Locate the cell with the specified text and output its [x, y] center coordinate. 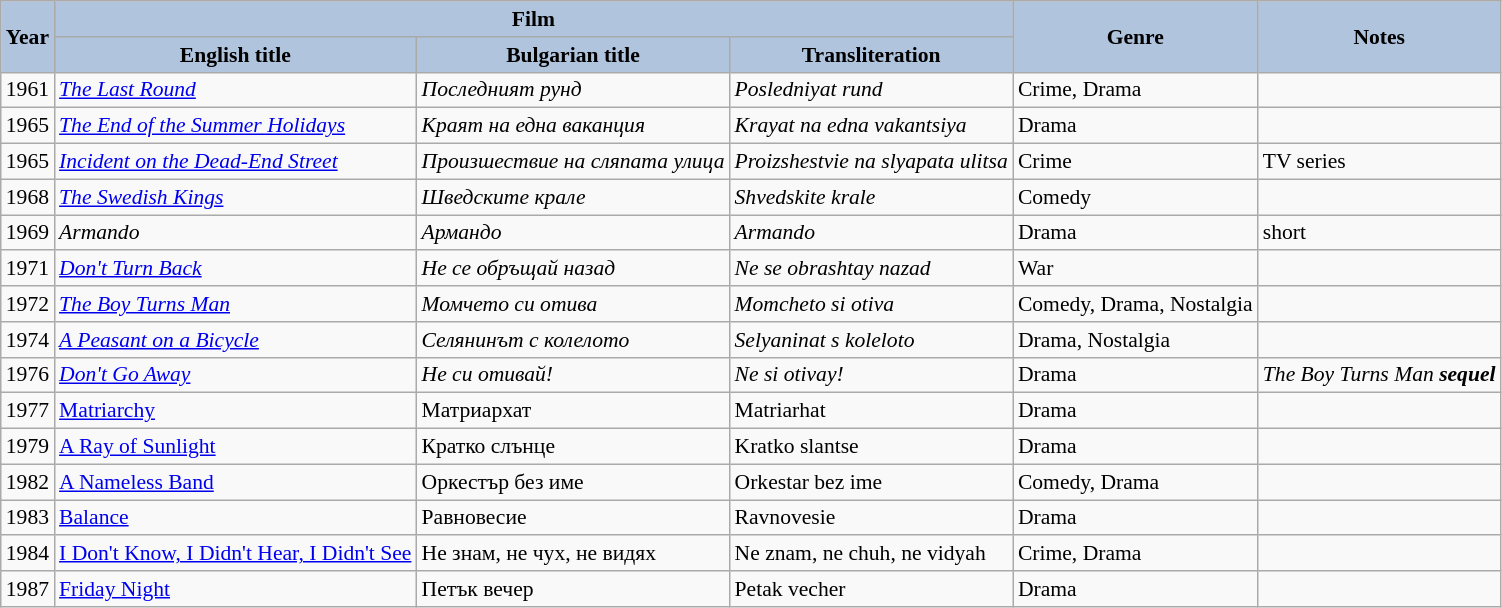
Film [534, 19]
Year [28, 36]
Selyaninat s koleloto [872, 340]
A Nameless Band [235, 482]
Ravnovesie [872, 518]
Comedy, Drama, Nostalgia [1136, 304]
Не се обръщай назад [572, 269]
1972 [28, 304]
Краят на една ваканция [572, 126]
1976 [28, 375]
1974 [28, 340]
Оркестър без име [572, 482]
Равновесие [572, 518]
The Boy Turns Man sequel [1380, 375]
short [1380, 233]
Posledniyat rund [872, 90]
Drama, Nostalgia [1136, 340]
1961 [28, 90]
The Boy Turns Man [235, 304]
Селянинът с колелото [572, 340]
Момчето си отива [572, 304]
Transliteration [872, 55]
Don't Turn Back [235, 269]
Momcheto si otiva [872, 304]
Crime [1136, 162]
Don't Go Away [235, 375]
Последният рунд [572, 90]
Balance [235, 518]
Ne si otivay! [872, 375]
1968 [28, 197]
Не си отивай! [572, 375]
A Ray of Sunlight [235, 447]
Kratko slantse [872, 447]
The End of the Summer Holidays [235, 126]
Матриархат [572, 411]
A Peasant on a Bicycle [235, 340]
Не знам, не чух, не видях [572, 554]
Comedy, Drama [1136, 482]
Comedy [1136, 197]
Армандо [572, 233]
Ne znam, ne chuh, ne vidyah [872, 554]
Кратко слънце [572, 447]
Matriarhat [872, 411]
1971 [28, 269]
TV series [1380, 162]
War [1136, 269]
The Swedish Kings [235, 197]
1987 [28, 589]
Шведските крале [572, 197]
1982 [28, 482]
Friday Night [235, 589]
Notes [1380, 36]
Genre [1136, 36]
Proizshestvie na slyapata ulitsa [872, 162]
I Don't Know, I Didn't Hear, I Didn't See [235, 554]
Петък вечер [572, 589]
Krayat na edna vakantsiya [872, 126]
Orkestar bez ime [872, 482]
Matriarchy [235, 411]
Shvedskite krale [872, 197]
1979 [28, 447]
Incident on the Dead-End Street [235, 162]
1969 [28, 233]
Ne se obrashtay nazad [872, 269]
Petak vecher [872, 589]
The Last Round [235, 90]
1983 [28, 518]
English title [235, 55]
1984 [28, 554]
1977 [28, 411]
Произшествие на сляпата улица [572, 162]
Bulgarian title [572, 55]
